Return the [x, y] coordinate for the center point of the cell that contains the specified text.  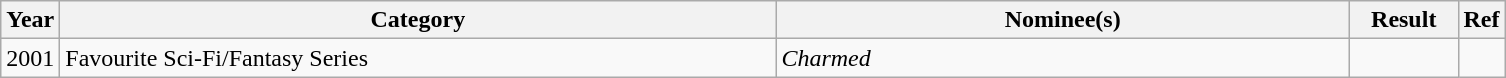
Result [1404, 20]
Favourite Sci-Fi/Fantasy Series [418, 58]
Ref [1482, 20]
Category [418, 20]
Year [30, 20]
Nominee(s) [1063, 20]
2001 [30, 58]
Charmed [1063, 58]
